Return (x, y) of the center of cell containing provided text 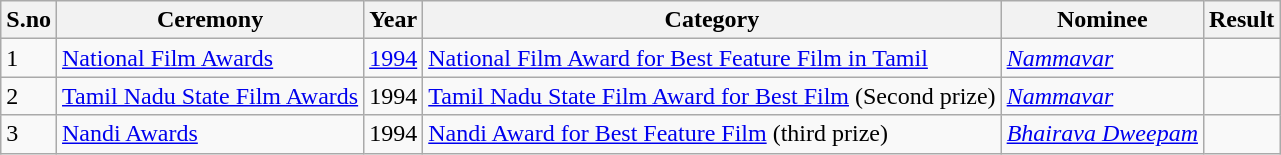
Result (1241, 20)
S.no (29, 20)
Bhairava Dweepam (1102, 134)
Ceremony (210, 20)
1 (29, 58)
Nandi Award for Best Feature Film (third prize) (712, 134)
Nominee (1102, 20)
3 (29, 134)
National Film Awards (210, 58)
Nandi Awards (210, 134)
Year (394, 20)
Tamil Nadu State Film Award for Best Film (Second prize) (712, 96)
National Film Award for Best Feature Film in Tamil (712, 58)
Category (712, 20)
2 (29, 96)
Tamil Nadu State Film Awards (210, 96)
